Locate the cell with the specified text and output its (X, Y) center coordinate. 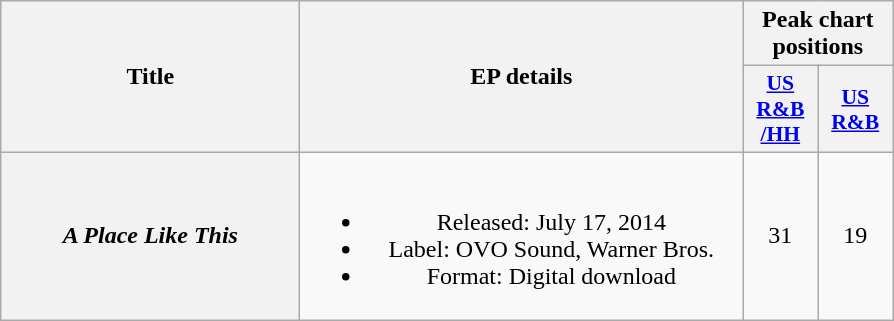
USR&B/HH (780, 110)
USR&B (856, 110)
31 (780, 236)
A Place Like This (150, 236)
Peak chart positions (818, 34)
Title (150, 77)
EP details (522, 77)
19 (856, 236)
Released: July 17, 2014Label: OVO Sound, Warner Bros.Format: Digital download (522, 236)
